Locate the cell with the specified text and output its [x, y] center coordinate. 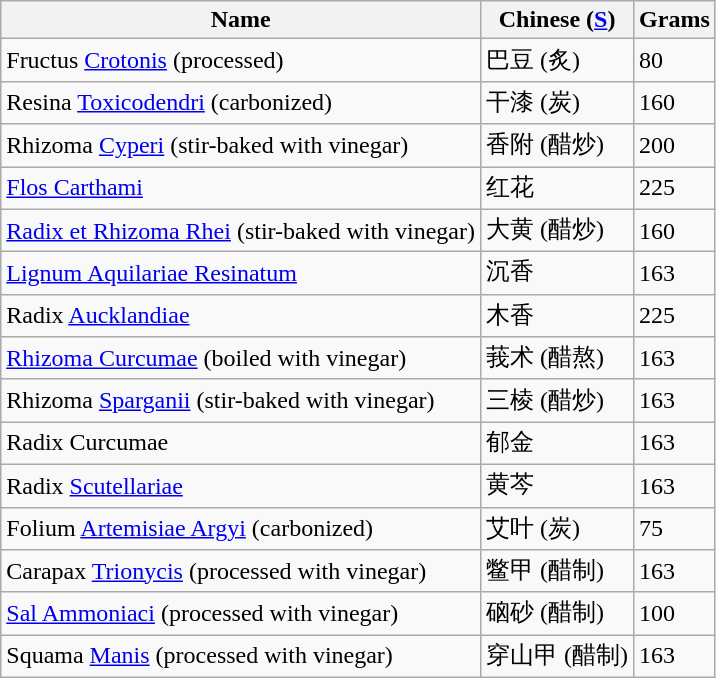
Radix Aucklandiae [241, 316]
Lignum Aquilariae Resinatum [241, 274]
Grams [675, 20]
郁金 [558, 444]
Fructus Crotonis (processed) [241, 60]
三棱 (醋炒) [558, 400]
Squama Manis (processed with vinegar) [241, 656]
Flos Carthami [241, 188]
鳖甲 (醋制) [558, 572]
Radix et Rhizoma Rhei (stir-baked with vinegar) [241, 230]
Carapax Trionycis (processed with vinegar) [241, 572]
Chinese (S) [558, 20]
干漆 (炭) [558, 102]
香附 (醋炒) [558, 146]
莪术 (醋熬) [558, 358]
Folium Artemisiae Argyi (carbonized) [241, 528]
Radix Curcumae [241, 444]
Rhizoma Sparganii (stir-baked with vinegar) [241, 400]
硇砂 (醋制) [558, 614]
Resina Toxicodendri (carbonized) [241, 102]
100 [675, 614]
Sal Ammoniaci (processed with vinegar) [241, 614]
大黄 (醋炒) [558, 230]
艾叶 (炭) [558, 528]
红花 [558, 188]
穿山甲 (醋制) [558, 656]
80 [675, 60]
黄芩 [558, 486]
Radix Scutellariae [241, 486]
沉香 [558, 274]
Rhizoma Curcumae (boiled with vinegar) [241, 358]
Rhizoma Cyperi (stir-baked with vinegar) [241, 146]
200 [675, 146]
75 [675, 528]
木香 [558, 316]
Name [241, 20]
巴豆 (炙) [558, 60]
